Locate the cell with the specified text and output its (X, Y) center coordinate. 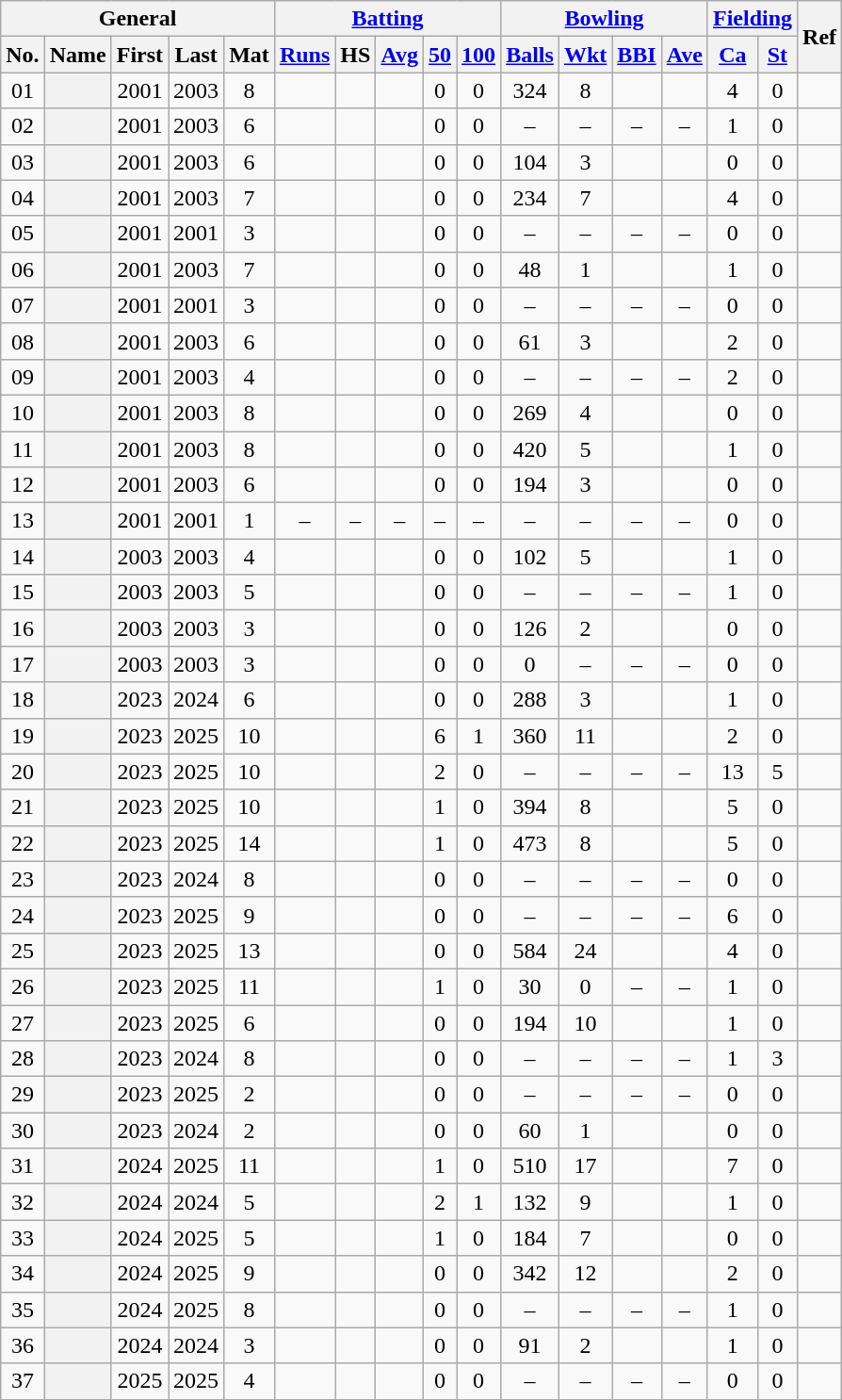
31 (23, 1166)
102 (530, 557)
288 (530, 700)
36 (23, 1345)
22 (23, 843)
First (139, 55)
Ave (684, 55)
Balls (530, 55)
25 (23, 951)
510 (530, 1166)
03 (23, 162)
06 (23, 269)
01 (23, 90)
342 (530, 1274)
34 (23, 1274)
61 (530, 341)
HS (356, 55)
269 (530, 413)
37 (23, 1381)
48 (530, 269)
18 (23, 700)
Bowling (605, 19)
184 (530, 1238)
07 (23, 305)
04 (23, 198)
100 (478, 55)
St (777, 55)
BBI (637, 55)
16 (23, 628)
324 (530, 90)
60 (530, 1131)
02 (23, 126)
Ref (819, 37)
20 (23, 772)
Mat (250, 55)
91 (530, 1345)
19 (23, 736)
234 (530, 198)
General (138, 19)
No. (23, 55)
05 (23, 234)
Name (77, 55)
Runs (304, 55)
15 (23, 593)
50 (439, 55)
Fielding (752, 19)
08 (23, 341)
35 (23, 1310)
33 (23, 1238)
29 (23, 1095)
23 (23, 879)
Wkt (585, 55)
27 (23, 1022)
Last (196, 55)
420 (530, 449)
09 (23, 377)
21 (23, 807)
26 (23, 986)
32 (23, 1202)
394 (530, 807)
473 (530, 843)
28 (23, 1059)
104 (530, 162)
Batting (387, 19)
584 (530, 951)
Ca (733, 55)
126 (530, 628)
Avg (399, 55)
132 (530, 1202)
360 (530, 736)
